Find where the given text appears and provide that cell's center as (X, Y) coordinate. 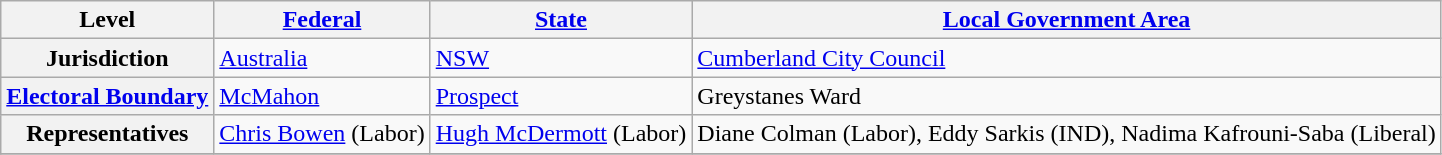
Greystanes Ward (1066, 96)
McMahon (322, 96)
NSW (561, 58)
Level (108, 20)
State (561, 20)
Jurisdiction (108, 58)
Diane Colman (Labor), Eddy Sarkis (IND), Nadima Kafrouni-Saba (Liberal) (1066, 134)
Cumberland City Council (1066, 58)
Australia (322, 58)
Federal (322, 20)
Local Government Area (1066, 20)
Prospect (561, 96)
Hugh McDermott (Labor) (561, 134)
Electoral Boundary (108, 96)
Representatives (108, 134)
Chris Bowen (Labor) (322, 134)
